Capture the cell that displays the provided text and extract its [x, y] central coordinate. 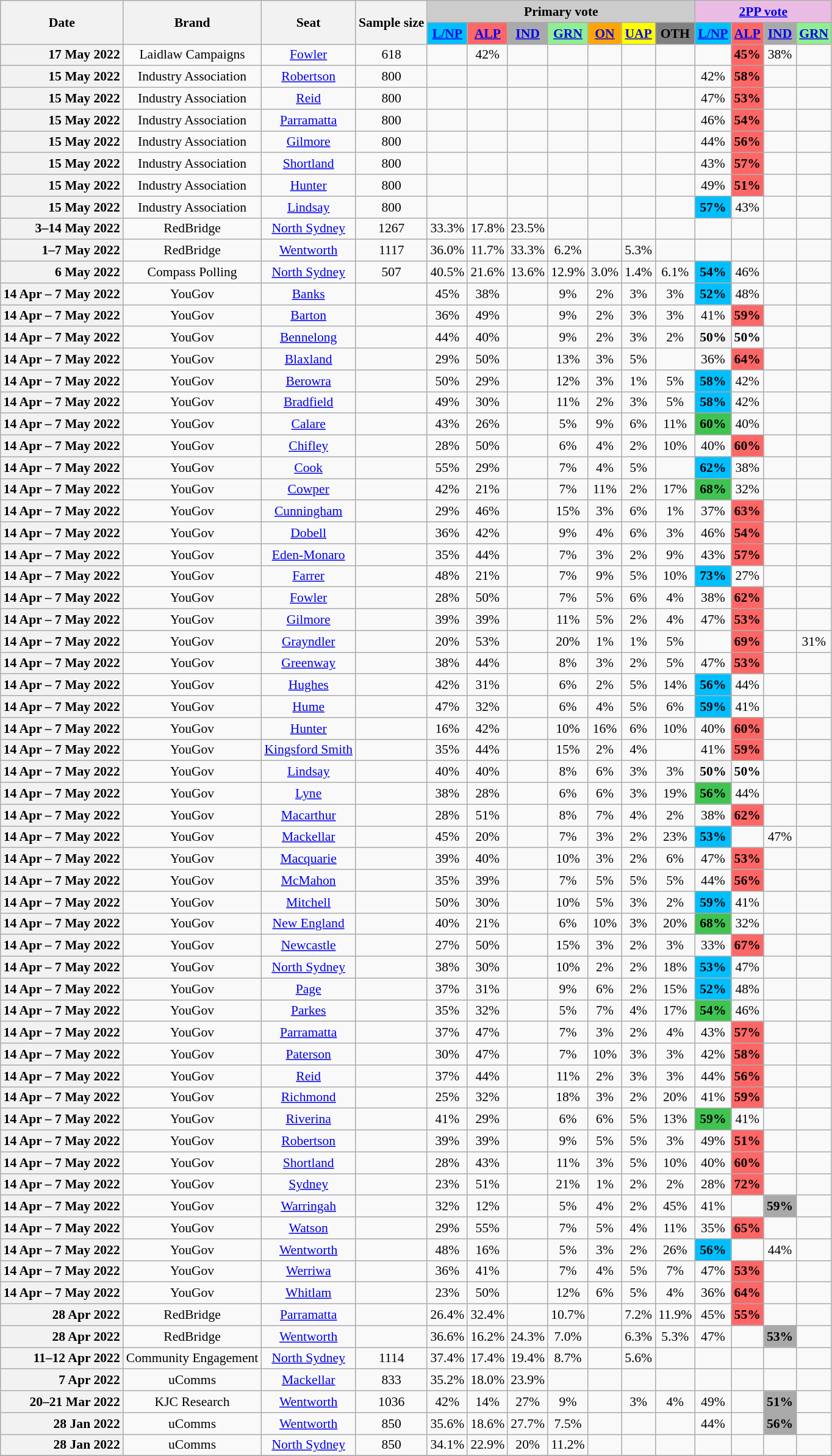
8.7% [568, 1358]
Cook [309, 468]
17.4% [487, 1358]
7 Apr 2022 [62, 1380]
Hughes [309, 685]
Farrer [309, 576]
Calare [309, 424]
26.4% [447, 1315]
Kingsford Smith [309, 750]
OTH [675, 34]
Laidlaw Campaigns [193, 55]
7.5% [568, 1424]
36.0% [447, 251]
18.0% [487, 1380]
18.6% [487, 1424]
Bennelong [309, 338]
19% [675, 794]
Community Engagement [193, 1358]
Sample size [392, 22]
35.6% [447, 1424]
67% [748, 946]
1117 [392, 251]
1114 [392, 1358]
25% [447, 1097]
37.4% [447, 1358]
72% [748, 1185]
17.8% [487, 229]
Werriwa [309, 1271]
1036 [392, 1402]
Page [309, 989]
11.7% [487, 251]
Date [62, 22]
Dobell [309, 533]
Greenway [309, 663]
34.1% [447, 1445]
65% [748, 1228]
Berowra [309, 381]
6 May 2022 [62, 273]
Mitchell [309, 902]
5.6% [638, 1358]
69% [748, 641]
3–14 May 2022 [62, 229]
19.4% [528, 1358]
Sydney [309, 1185]
35.2% [447, 1380]
12.9% [568, 273]
13.6% [528, 273]
20–21 Mar 2022 [62, 1402]
63% [748, 512]
Compass Polling [193, 273]
27.7% [528, 1424]
Macquarie [309, 859]
32.4% [487, 1315]
10.7% [568, 1315]
Barton [309, 316]
McMahon [309, 880]
833 [392, 1380]
Warringah [309, 1207]
6.3% [638, 1336]
7.2% [638, 1315]
40.5% [447, 273]
11.2% [568, 1445]
1–7 May 2022 [62, 251]
New England [309, 924]
6.1% [675, 273]
36.6% [447, 1336]
Banks [309, 294]
73% [712, 576]
Paterson [309, 1054]
Primary vote [561, 12]
Lyne [309, 794]
11.9% [675, 1315]
3.0% [605, 273]
2PP vote [763, 12]
Brand [193, 22]
Grayndler [309, 641]
6.2% [568, 251]
33% [712, 946]
507 [392, 273]
KJC Research [193, 1402]
Cunningham [309, 512]
Blaxland [309, 359]
23.5% [528, 229]
23.9% [528, 1380]
11–12 Apr 2022 [62, 1358]
ON [605, 34]
1.4% [638, 273]
618 [392, 55]
Eden-Monaro [309, 555]
Riverina [309, 1119]
Watson [309, 1228]
Cowper [309, 490]
1267 [392, 229]
Richmond [309, 1097]
Newcastle [309, 946]
7.0% [568, 1336]
Chifley [309, 446]
24.3% [528, 1336]
17 May 2022 [62, 55]
Hume [309, 707]
21.6% [487, 273]
UAP [638, 34]
22.9% [487, 1445]
Macarthur [309, 815]
16.2% [487, 1336]
Parkes [309, 1011]
Whitlam [309, 1293]
Bradfield [309, 402]
Seat [309, 22]
